Return the [x, y] coordinate for the center point of the cell that contains the specified text.  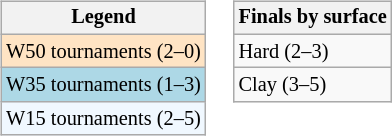
W50 tournaments (2–0) [103, 51]
Hard (2–3) [313, 51]
Finals by surface [313, 18]
W15 tournaments (2–5) [103, 119]
Clay (3–5) [313, 85]
Legend [103, 18]
W35 tournaments (1–3) [103, 85]
